Locate the cell with the specified text and output its (X, Y) center coordinate. 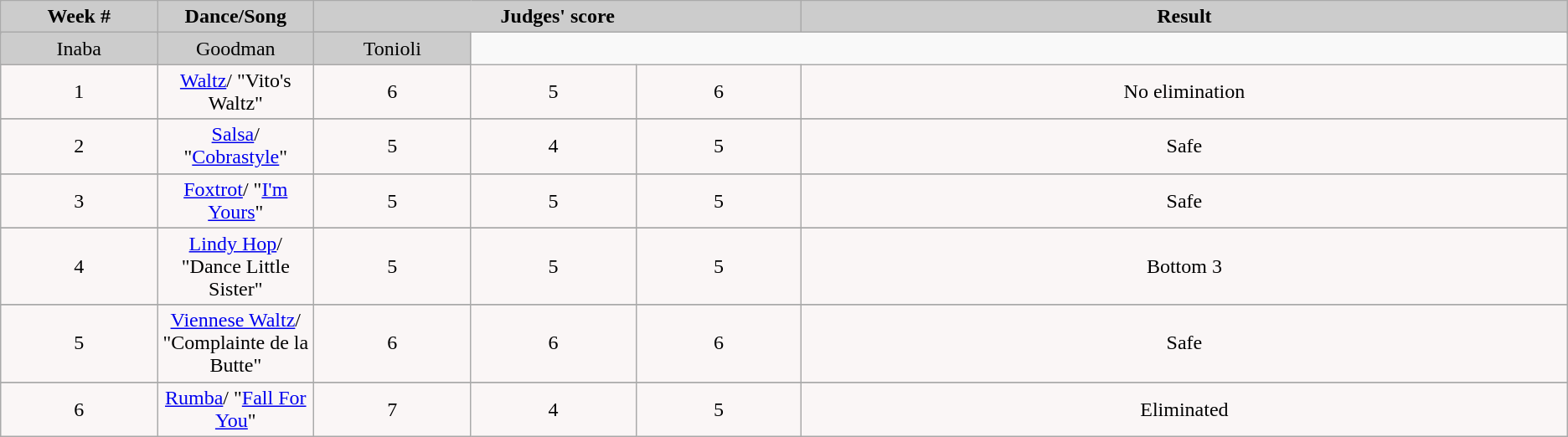
Tonioli (392, 49)
Foxtrot/ "I'm Yours" (236, 201)
3 (79, 201)
Judges' score (558, 17)
Inaba (79, 49)
Goodman (236, 49)
Salsa/ "Cobrastyle" (236, 146)
Lindy Hop/ "Dance Little Sister" (236, 266)
No elimination (1184, 92)
2 (79, 146)
7 (392, 409)
Result (1184, 17)
Week # (79, 17)
Waltz/ "Vito's Waltz" (236, 92)
Dance/Song (236, 17)
1 (79, 92)
Rumba/ "Fall For You" (236, 409)
Viennese Waltz/ "Complainte de la Butte" (236, 343)
Eliminated (1184, 409)
Bottom 3 (1184, 266)
